Output the (X, Y) coordinate of the center of the cell containing the given text.  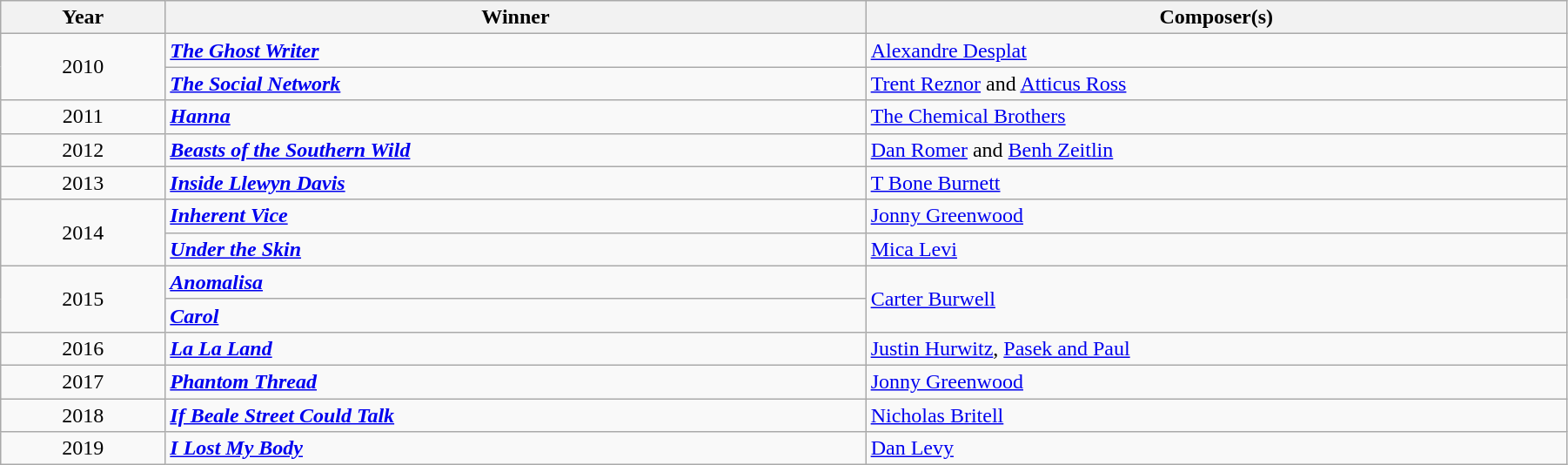
2011 (84, 117)
Composer(s) (1216, 17)
2012 (84, 150)
Inherent Vice (515, 216)
Nicholas Britell (1216, 415)
The Social Network (515, 84)
Alexandre Desplat (1216, 51)
The Ghost Writer (515, 51)
Year (84, 17)
The Chemical Brothers (1216, 117)
Carter Burwell (1216, 299)
2014 (84, 232)
Trent Reznor and Atticus Ross (1216, 84)
2017 (84, 381)
T Bone Burnett (1216, 183)
Anomalisa (515, 282)
La La Land (515, 348)
2016 (84, 348)
Under the Skin (515, 249)
Justin Hurwitz, Pasek and Paul (1216, 348)
Mica Levi (1216, 249)
2013 (84, 183)
Winner (515, 17)
Dan Romer and Benh Zeitlin (1216, 150)
Hanna (515, 117)
Phantom Thread (515, 381)
Dan Levy (1216, 448)
If Beale Street Could Talk (515, 415)
2010 (84, 67)
Beasts of the Southern Wild (515, 150)
2018 (84, 415)
Carol (515, 315)
2019 (84, 448)
2015 (84, 299)
I Lost My Body (515, 448)
Inside Llewyn Davis (515, 183)
